Provide the (x, y) coordinate of the cell's center where the given text is located.  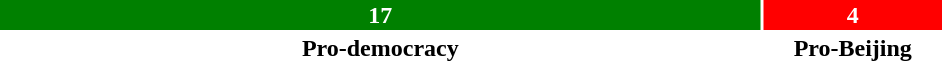
4 (853, 15)
17 (380, 15)
